Scan for the cell matching the given text and deliver its (x, y) coordinate at center. 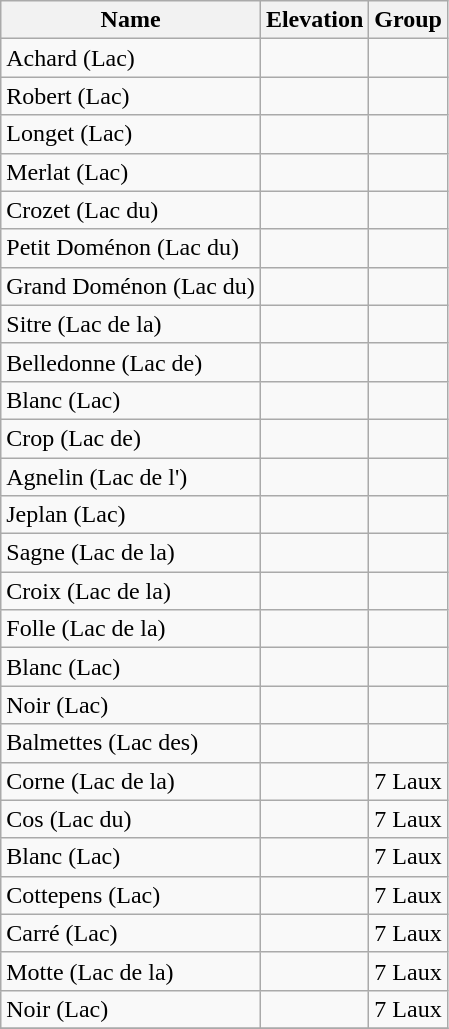
Cos (Lac du) (131, 819)
Longet (Lac) (131, 134)
Carré (Lac) (131, 933)
Elevation (314, 20)
Balmettes (Lac des) (131, 743)
Robert (Lac) (131, 96)
Sitre (Lac de la) (131, 324)
Petit Doménon (Lac du) (131, 248)
Belledonne (Lac de) (131, 362)
Folle (Lac de la) (131, 629)
Sagne (Lac de la) (131, 553)
Achard (Lac) (131, 58)
Crop (Lac de) (131, 438)
Motte (Lac de la) (131, 971)
Corne (Lac de la) (131, 781)
Croix (Lac de la) (131, 591)
Group (408, 20)
Crozet (Lac du) (131, 210)
Agnelin (Lac de l') (131, 477)
Cottepens (Lac) (131, 895)
Merlat (Lac) (131, 172)
Jeplan (Lac) (131, 515)
Name (131, 20)
Grand Doménon (Lac du) (131, 286)
